Determine the [X, Y] coordinate at the center of the cell enclosing the given text.  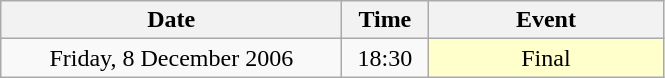
Friday, 8 December 2006 [172, 58]
Final [546, 58]
Time [385, 20]
Date [172, 20]
Event [546, 20]
18:30 [385, 58]
